Scan for the cell matching the given text and deliver its [x, y] coordinate at center. 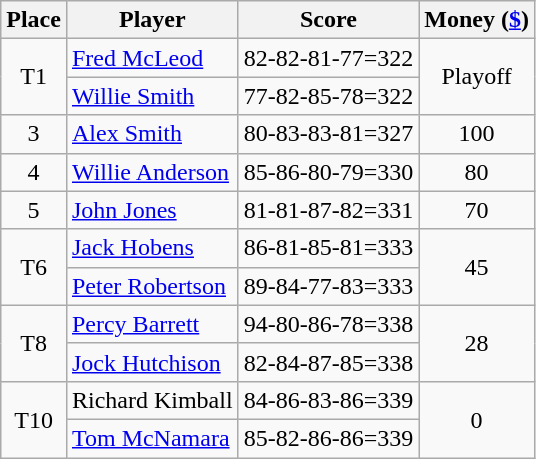
89-84-77-83=333 [328, 286]
Alex Smith [152, 134]
45 [477, 267]
Jock Hutchison [152, 362]
T10 [34, 419]
80-83-83-81=327 [328, 134]
Tom McNamara [152, 438]
5 [34, 210]
28 [477, 343]
Money ($) [477, 20]
70 [477, 210]
94-80-86-78=338 [328, 324]
82-84-87-85=338 [328, 362]
86-81-85-81=333 [328, 248]
84-86-83-86=339 [328, 400]
0 [477, 419]
Percy Barrett [152, 324]
85-86-80-79=330 [328, 172]
Place [34, 20]
T1 [34, 77]
Playoff [477, 77]
Fred McLeod [152, 58]
85-82-86-86=339 [328, 438]
Richard Kimball [152, 400]
Willie Smith [152, 96]
Jack Hobens [152, 248]
John Jones [152, 210]
4 [34, 172]
82-82-81-77=322 [328, 58]
T8 [34, 343]
3 [34, 134]
Willie Anderson [152, 172]
77-82-85-78=322 [328, 96]
81-81-87-82=331 [328, 210]
100 [477, 134]
Score [328, 20]
Peter Robertson [152, 286]
Player [152, 20]
T6 [34, 267]
80 [477, 172]
